Return [X, Y] of the center of cell containing provided text 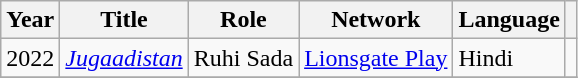
Year [30, 20]
2022 [30, 58]
Hindi [509, 58]
Lionsgate Play [376, 58]
Jugaadistan [124, 58]
Title [124, 20]
Network [376, 20]
Role [243, 20]
Language [509, 20]
Ruhi Sada [243, 58]
